Return the [X, Y] coordinate for the center point of the cell that contains the specified text.  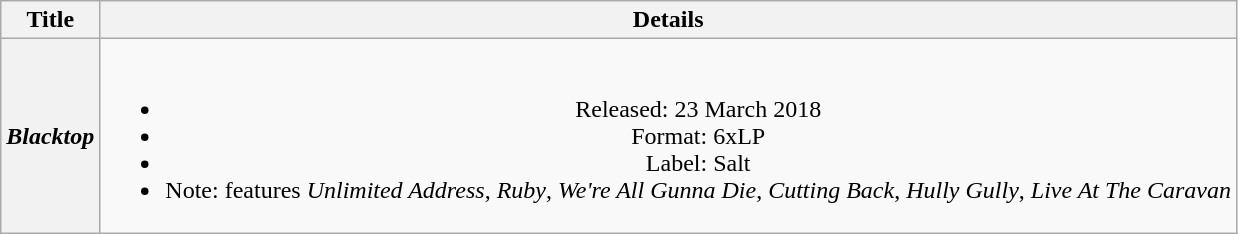
Title [50, 20]
Details [668, 20]
Blacktop [50, 136]
